Search for the cell housing the specified text and yield its (x, y) center coordinate. 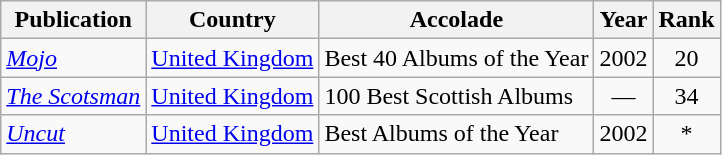
Accolade (456, 20)
Best Albums of the Year (456, 134)
Mojo (74, 58)
100 Best Scottish Albums (456, 96)
Uncut (74, 134)
The Scotsman (74, 96)
20 (686, 58)
Year (624, 20)
Country (232, 20)
Best 40 Albums of the Year (456, 58)
* (686, 134)
Publication (74, 20)
— (624, 96)
Rank (686, 20)
34 (686, 96)
